For the text-containing cell, return its midpoint in (X, Y) coordinate format. 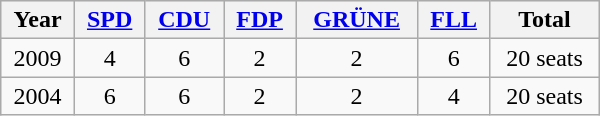
Year (38, 20)
FLL (454, 20)
2009 (38, 58)
FDP (260, 20)
Total (545, 20)
GRÜNE (357, 20)
SPD (109, 20)
CDU (184, 20)
2004 (38, 96)
